Search for the cell housing the specified text and yield its (x, y) center coordinate. 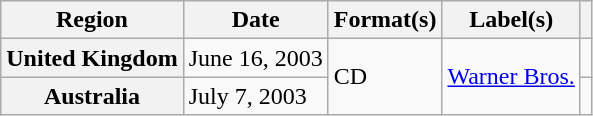
United Kingdom (92, 58)
Date (256, 20)
June 16, 2003 (256, 58)
Warner Bros. (511, 77)
Region (92, 20)
Label(s) (511, 20)
Australia (92, 96)
July 7, 2003 (256, 96)
Format(s) (385, 20)
CD (385, 77)
